Capture the cell that displays the provided text and extract its [X, Y] central coordinate. 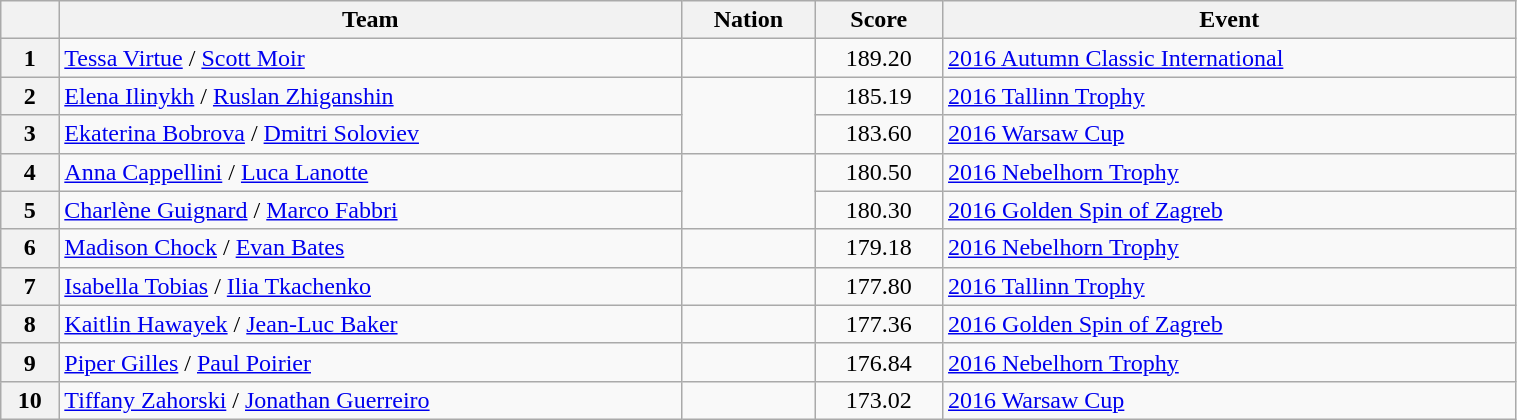
Charlène Guignard / Marco Fabbri [370, 210]
177.80 [879, 286]
1 [30, 58]
6 [30, 248]
176.84 [879, 362]
5 [30, 210]
2 [30, 96]
185.19 [879, 96]
2016 Autumn Classic International [1230, 58]
Tiffany Zahorski / Jonathan Guerreiro [370, 400]
Event [1230, 20]
179.18 [879, 248]
8 [30, 324]
189.20 [879, 58]
183.60 [879, 134]
180.30 [879, 210]
Piper Gilles / Paul Poirier [370, 362]
Madison Chock / Evan Bates [370, 248]
Ekaterina Bobrova / Dmitri Soloviev [370, 134]
Team [370, 20]
Isabella Tobias / Ilia Tkachenko [370, 286]
Kaitlin Hawayek / Jean-Luc Baker [370, 324]
10 [30, 400]
7 [30, 286]
9 [30, 362]
173.02 [879, 400]
177.36 [879, 324]
4 [30, 172]
180.50 [879, 172]
Nation [748, 20]
Anna Cappellini / Luca Lanotte [370, 172]
Score [879, 20]
Tessa Virtue / Scott Moir [370, 58]
Elena Ilinykh / Ruslan Zhiganshin [370, 96]
3 [30, 134]
